Locate the cell with the specified text and output its (X, Y) center coordinate. 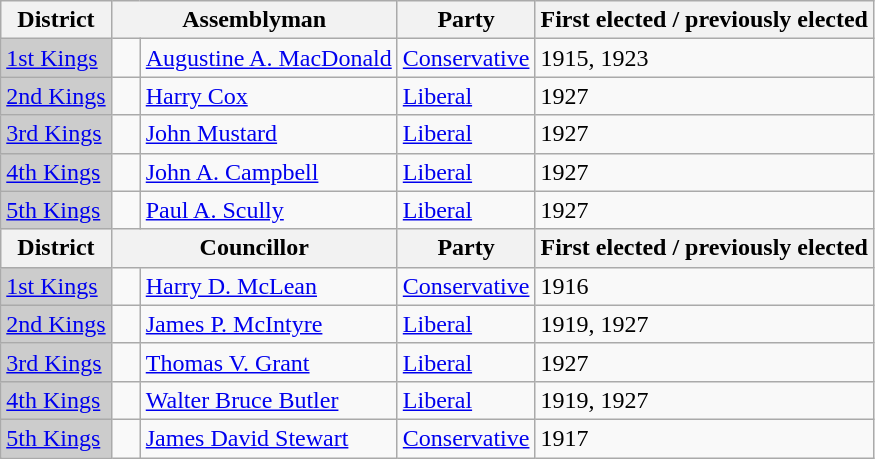
Assemblyman (254, 20)
John A. Campbell (268, 172)
James David Stewart (268, 438)
Councillor (254, 248)
1917 (704, 438)
1915, 1923 (704, 58)
Harry Cox (268, 96)
Paul A. Scully (268, 210)
Harry D. McLean (268, 286)
John Mustard (268, 134)
1916 (704, 286)
Augustine A. MacDonald (268, 58)
Thomas V. Grant (268, 362)
Walter Bruce Butler (268, 400)
James P. McIntyre (268, 324)
